Identify which cell holds the provided text, then report its [X, Y] central coordinate. 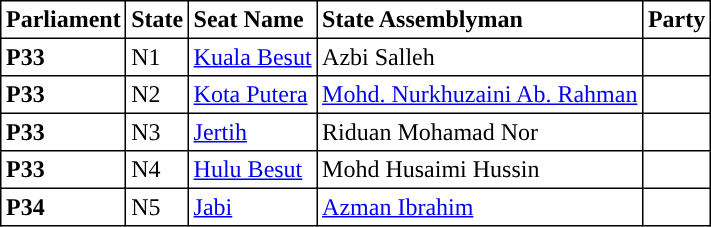
Jabi [252, 207]
Azbi Salleh [480, 57]
Parliament [64, 20]
Hulu Besut [252, 170]
Kota Putera [252, 95]
N4 [157, 170]
Mohd. Nurkhuzaini Ab. Rahman [480, 95]
N5 [157, 207]
State Assemblyman [480, 20]
Seat Name [252, 20]
Kuala Besut [252, 57]
Mohd Husaimi Hussin [480, 170]
Party [677, 20]
N3 [157, 132]
State [157, 20]
Azman Ibrahim [480, 207]
P34 [64, 207]
N2 [157, 95]
Jertih [252, 132]
N1 [157, 57]
Riduan Mohamad Nor [480, 132]
